Find where the given text appears and provide that cell's center as (X, Y) coordinate. 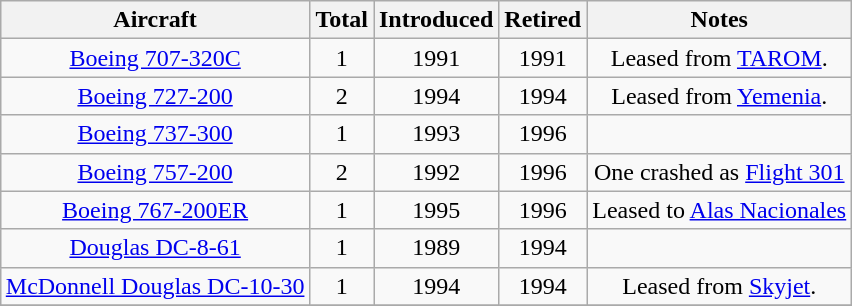
Introduced (436, 20)
Aircraft (155, 20)
1995 (436, 210)
1993 (436, 134)
Leased from Skyjet. (720, 286)
Total (342, 20)
Leased from Yemenia. (720, 96)
Leased from TAROM. (720, 58)
One crashed as Flight 301 (720, 172)
Boeing 737-300 (155, 134)
Boeing 707-320C (155, 58)
Retired (543, 20)
Notes (720, 20)
McDonnell Douglas DC-10-30 (155, 286)
1989 (436, 248)
Leased to Alas Nacionales (720, 210)
Douglas DC-8-61 (155, 248)
Boeing 757-200 (155, 172)
Boeing 767-200ER (155, 210)
1992 (436, 172)
Boeing 727-200 (155, 96)
